Output the [x, y] coordinate of the center of the cell containing the given text.  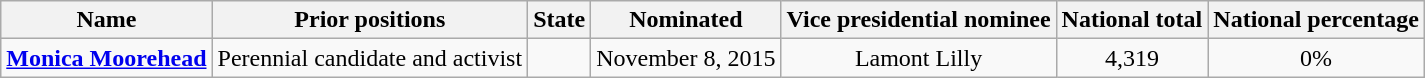
National percentage [1316, 20]
4,319 [1132, 58]
Lamont Lilly [918, 58]
November 8, 2015 [686, 58]
Monica Moorehead [106, 58]
National total [1132, 20]
Perennial candidate and activist [370, 58]
State [560, 20]
Prior positions [370, 20]
0% [1316, 58]
Nominated [686, 20]
Vice presidential nominee [918, 20]
Name [106, 20]
